From the cell containing the given text, extract its center point as (X, Y) coordinate. 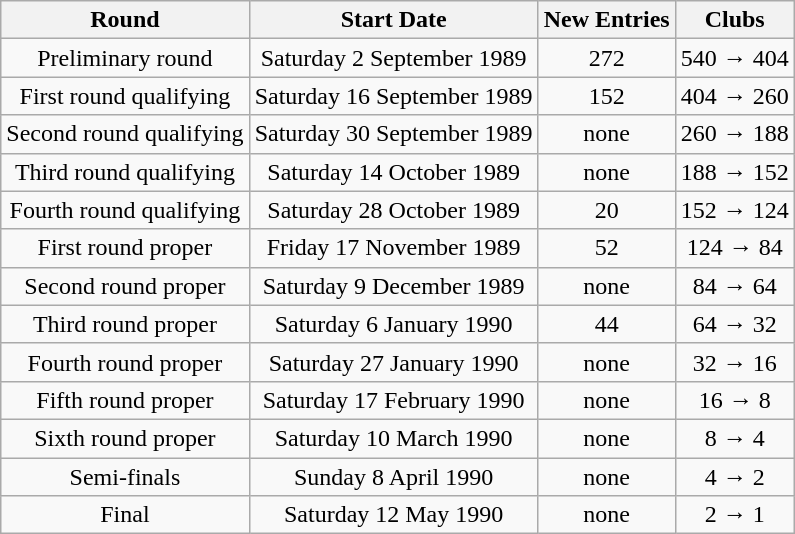
Saturday 12 May 1990 (394, 515)
Sixth round proper (125, 438)
Final (125, 515)
Third round proper (125, 324)
Saturday 30 September 1989 (394, 134)
Saturday 9 December 1989 (394, 286)
272 (606, 58)
52 (606, 248)
Saturday 16 September 1989 (394, 96)
Clubs (734, 20)
Saturday 14 October 1989 (394, 172)
20 (606, 210)
8 → 4 (734, 438)
16 → 8 (734, 400)
Friday 17 November 1989 (394, 248)
Sunday 8 April 1990 (394, 477)
188 → 152 (734, 172)
260 → 188 (734, 134)
First round qualifying (125, 96)
152 (606, 96)
New Entries (606, 20)
404 → 260 (734, 96)
Fourth round qualifying (125, 210)
First round proper (125, 248)
Start Date (394, 20)
84 → 64 (734, 286)
Saturday 10 March 1990 (394, 438)
Second round qualifying (125, 134)
Semi-finals (125, 477)
124 → 84 (734, 248)
Saturday 6 January 1990 (394, 324)
Saturday 28 October 1989 (394, 210)
540 → 404 (734, 58)
Second round proper (125, 286)
Saturday 17 February 1990 (394, 400)
32 → 16 (734, 362)
Fourth round proper (125, 362)
Round (125, 20)
Third round qualifying (125, 172)
4 → 2 (734, 477)
Fifth round proper (125, 400)
Preliminary round (125, 58)
152 → 124 (734, 210)
2 → 1 (734, 515)
64 → 32 (734, 324)
44 (606, 324)
Saturday 27 January 1990 (394, 362)
Saturday 2 September 1989 (394, 58)
